Return [X, Y] of the center of cell containing provided text 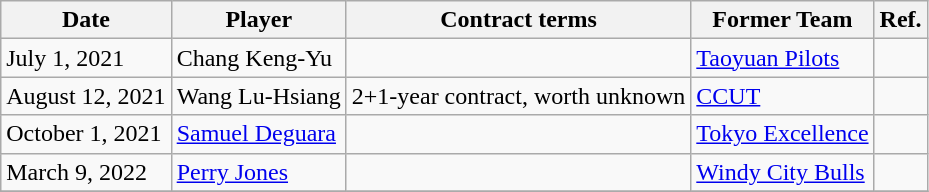
2+1-year contract, worth unknown [518, 96]
Windy City Bulls [782, 172]
Samuel Deguara [258, 134]
Chang Keng-Yu [258, 58]
August 12, 2021 [86, 96]
Wang Lu-Hsiang [258, 96]
July 1, 2021 [86, 58]
Former Team [782, 20]
March 9, 2022 [86, 172]
October 1, 2021 [86, 134]
Date [86, 20]
Taoyuan Pilots [782, 58]
Player [258, 20]
Ref. [900, 20]
Contract terms [518, 20]
Tokyo Excellence [782, 134]
Perry Jones [258, 172]
CCUT [782, 96]
